Search for the cell housing the specified text and yield its (x, y) center coordinate. 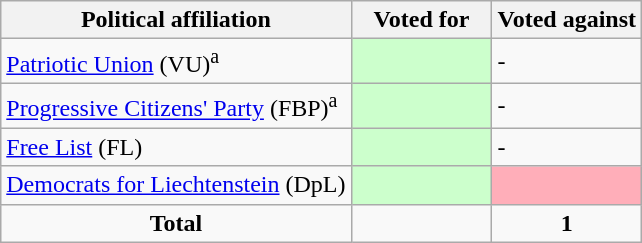
Patriotic Union (VU)a (176, 62)
Democrats for Liechtenstein (DpL) (176, 185)
Progressive Citizens' Party (FBP)a (176, 106)
Voted for (422, 20)
1 (567, 223)
Total (176, 223)
Voted against (567, 20)
Free List (FL) (176, 147)
Political affiliation (176, 20)
